Search for the cell housing the specified text and yield its (X, Y) center coordinate. 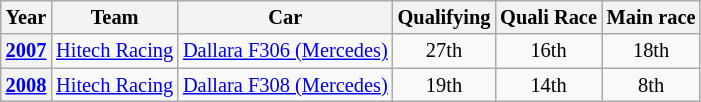
Team (114, 17)
Quali Race (548, 17)
27th (444, 51)
2008 (26, 85)
Car (286, 17)
16th (548, 51)
Qualifying (444, 17)
19th (444, 85)
Year (26, 17)
Dallara F306 (Mercedes) (286, 51)
8th (652, 85)
2007 (26, 51)
Dallara F308 (Mercedes) (286, 85)
14th (548, 85)
18th (652, 51)
Main race (652, 17)
